Detect which cell encompasses the target text, then output its [x, y] center coordinate. 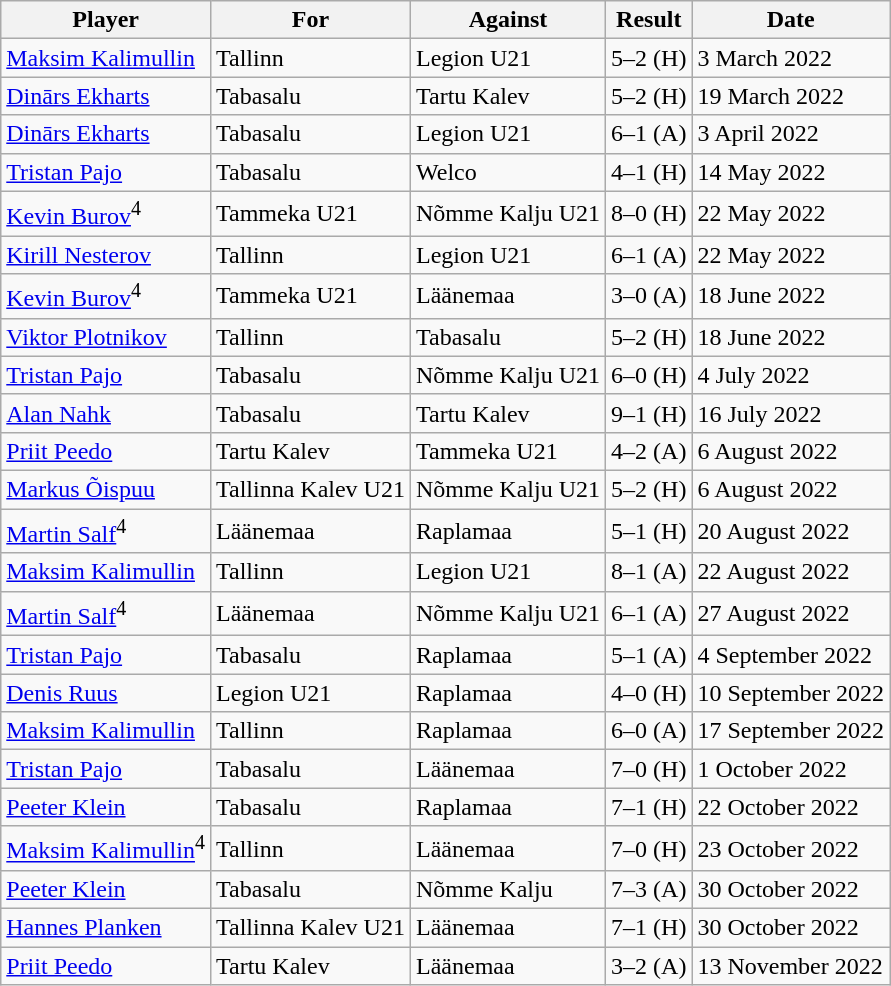
3–2 (A) [649, 966]
Result [649, 20]
17 September 2022 [791, 731]
Date [791, 20]
9–1 (H) [649, 413]
6–0 (H) [649, 375]
8–0 (H) [649, 214]
3 March 2022 [791, 58]
4–1 (H) [649, 172]
For [310, 20]
3 April 2022 [791, 134]
4 July 2022 [791, 375]
19 March 2022 [791, 96]
13 November 2022 [791, 966]
1 October 2022 [791, 769]
Player [106, 20]
Viktor Plotnikov [106, 337]
27 August 2022 [791, 614]
Welco [508, 172]
5–1 (H) [649, 532]
20 August 2022 [791, 532]
16 July 2022 [791, 413]
14 May 2022 [791, 172]
Alan Nahk [106, 413]
3–0 (A) [649, 296]
8–1 (A) [649, 572]
Kirill Nesterov [106, 255]
Nõmme Kalju [508, 890]
22 August 2022 [791, 572]
5–1 (A) [649, 655]
Markus Õispuu [106, 489]
23 October 2022 [791, 848]
7–3 (A) [649, 890]
10 September 2022 [791, 693]
6–0 (A) [649, 731]
Maksim Kalimullin4 [106, 848]
4 September 2022 [791, 655]
Denis Ruus [106, 693]
Hannes Planken [106, 928]
22 October 2022 [791, 807]
4–0 (H) [649, 693]
4–2 (A) [649, 451]
Against [508, 20]
